Scan for the cell matching the given text and deliver its [X, Y] coordinate at center. 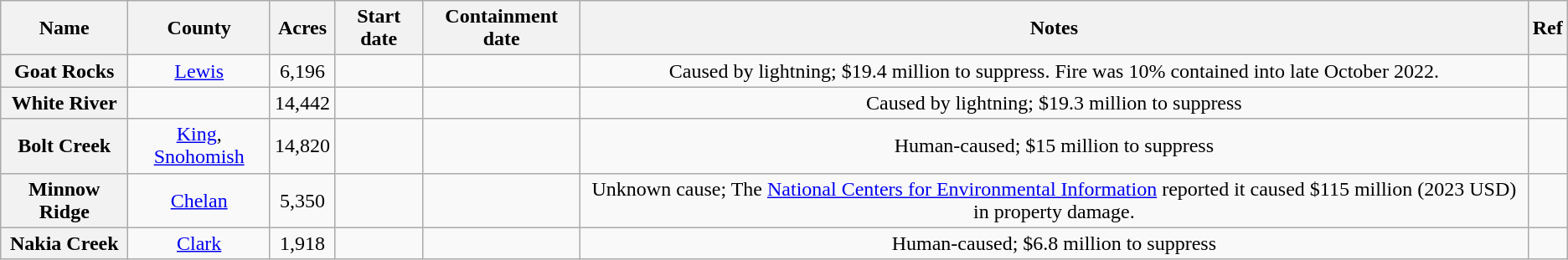
6,196 [302, 71]
Bolt Creek [64, 145]
Human-caused; $15 million to suppress [1055, 145]
Caused by lightning; $19.4 million to suppress. Fire was 10% contained into late October 2022. [1055, 71]
Name [64, 28]
King, Snohomish [199, 145]
Acres [302, 28]
Chelan [199, 201]
Caused by lightning; $19.3 million to suppress [1055, 103]
Nakia Creek [64, 243]
1,918 [302, 243]
Minnow Ridge [64, 201]
Ref [1548, 28]
14,820 [302, 145]
Unknown cause; The National Centers for Environmental Information reported it caused $115 million (2023 USD) in property damage. [1055, 201]
White River [64, 103]
14,442 [302, 103]
Lewis [199, 71]
Start date [379, 28]
Goat Rocks [64, 71]
County [199, 28]
Human-caused; $6.8 million to suppress [1055, 243]
Notes [1055, 28]
Clark [199, 243]
5,350 [302, 201]
Containment date [502, 28]
